Locate the cell with the specified text and output its [X, Y] center coordinate. 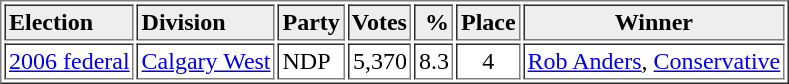
NDP [311, 62]
8.3 [434, 62]
% [434, 22]
Votes [379, 22]
2006 federal [69, 62]
5,370 [379, 62]
Party [311, 22]
Election [69, 22]
Place [488, 22]
Winner [654, 22]
Calgary West [206, 62]
Division [206, 22]
Rob Anders, Conservative [654, 62]
4 [488, 62]
